Return the (x, y) coordinate for the center point of the cell that contains the specified text.  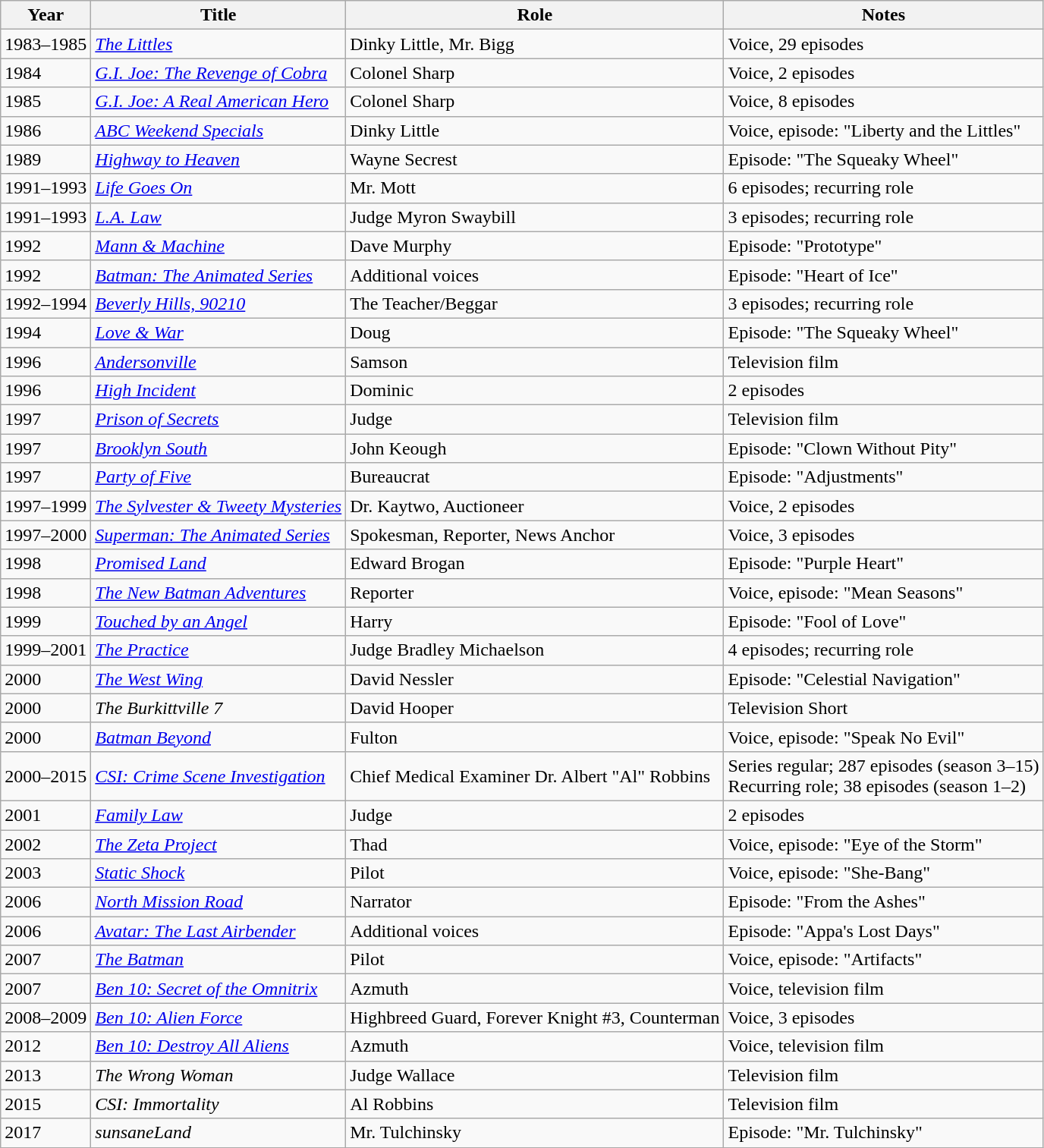
The Teacher/Beggar (535, 304)
G.I. Joe: A Real American Hero (219, 102)
ABC Weekend Specials (219, 131)
North Mission Road (219, 902)
Mr. Tulchinsky (535, 1133)
Touched by an Angel (219, 621)
Mr. Mott (535, 188)
Year (46, 15)
Episode: "Appa's Lost Days" (883, 931)
Wayne Secrest (535, 159)
Dr. Kaytwo, Auctioneer (535, 506)
Narrator (535, 902)
The New Batman Adventures (219, 593)
The Littles (219, 44)
Mann & Machine (219, 246)
1985 (46, 102)
Ben 10: Secret of the Omnitrix (219, 989)
1999 (46, 621)
6 episodes; recurring role (883, 188)
The Wrong Woman (219, 1075)
2003 (46, 873)
Brooklyn South (219, 448)
Dave Murphy (535, 246)
Voice, episode: "Eye of the Storm" (883, 844)
David Hooper (535, 708)
Thad (535, 844)
Spokesman, Reporter, News Anchor (535, 535)
2015 (46, 1104)
Voice, episode: "Liberty and the Littles" (883, 131)
Episode: "Fool of Love" (883, 621)
1994 (46, 332)
Static Shock (219, 873)
Avatar: The Last Airbender (219, 931)
2017 (46, 1133)
Episode: "Prototype" (883, 246)
Prison of Secrets (219, 420)
Voice, episode: "Artifacts" (883, 960)
High Incident (219, 391)
The Zeta Project (219, 844)
The Batman (219, 960)
Chief Medical Examiner Dr. Albert "Al" Robbins (535, 775)
John Keough (535, 448)
Voice, episode: "She-Bang" (883, 873)
Ben 10: Alien Force (219, 1017)
1984 (46, 73)
2000–2015 (46, 775)
1989 (46, 159)
Family Law (219, 815)
Ben 10: Destroy All Aliens (219, 1046)
Voice, 29 episodes (883, 44)
Voice, 8 episodes (883, 102)
The Practice (219, 650)
Highbreed Guard, Forever Knight #3, Counterman (535, 1017)
1992–1994 (46, 304)
Life Goes On (219, 188)
Highway to Heaven (219, 159)
1983–1985 (46, 44)
L.A. Law (219, 217)
Beverly Hills, 90210 (219, 304)
2001 (46, 815)
CSI: Crime Scene Investigation (219, 775)
Episode: "Clown Without Pity" (883, 448)
Voice, episode: "Mean Seasons" (883, 593)
CSI: Immortality (219, 1104)
Judge Myron Swaybill (535, 217)
2002 (46, 844)
Al Robbins (535, 1104)
The West Wing (219, 679)
G.I. Joe: The Revenge of Cobra (219, 73)
4 episodes; recurring role (883, 650)
Episode: "Mr. Tulchinsky" (883, 1133)
Voice, episode: "Speak No Evil" (883, 737)
Edward Brogan (535, 564)
Fulton (535, 737)
Doug (535, 332)
2013 (46, 1075)
Judge Bradley Michaelson (535, 650)
Party of Five (219, 477)
1997–1999 (46, 506)
Series regular; 287 episodes (season 3–15)Recurring role; 38 episodes (season 1–2) (883, 775)
Harry (535, 621)
Dinky Little, Mr. Bigg (535, 44)
1997–2000 (46, 535)
Episode: "Purple Heart" (883, 564)
Episode: "Celestial Navigation" (883, 679)
Batman: The Animated Series (219, 275)
Superman: The Animated Series (219, 535)
Episode: "Heart of Ice" (883, 275)
Dinky Little (535, 131)
2008–2009 (46, 1017)
Batman Beyond (219, 737)
Promised Land (219, 564)
1986 (46, 131)
The Burkittville 7 (219, 708)
Andersonville (219, 362)
Episode: "From the Ashes" (883, 902)
Title (219, 15)
Notes (883, 15)
Love & War (219, 332)
sunsaneLand (219, 1133)
Reporter (535, 593)
Bureaucrat (535, 477)
Role (535, 15)
1999–2001 (46, 650)
David Nessler (535, 679)
Judge Wallace (535, 1075)
The Sylvester & Tweety Mysteries (219, 506)
Television Short (883, 708)
Episode: "Adjustments" (883, 477)
2012 (46, 1046)
Samson (535, 362)
Dominic (535, 391)
